Output the (x, y) coordinate of the center of the cell containing the given text.  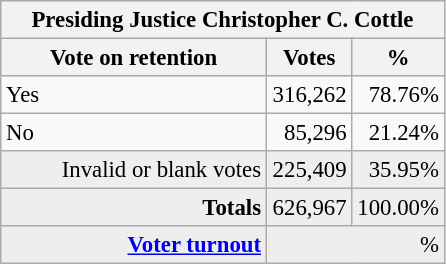
Votes (309, 58)
35.95% (398, 170)
626,967 (309, 208)
100.00% (398, 208)
Voter turnout (134, 245)
Invalid or blank votes (134, 170)
316,262 (309, 95)
85,296 (309, 133)
225,409 (309, 170)
Totals (134, 208)
Yes (134, 95)
Vote on retention (134, 58)
No (134, 133)
Presiding Justice Christopher C. Cottle (222, 20)
21.24% (398, 133)
78.76% (398, 95)
